From the cell containing the given text, extract its center point as (X, Y) coordinate. 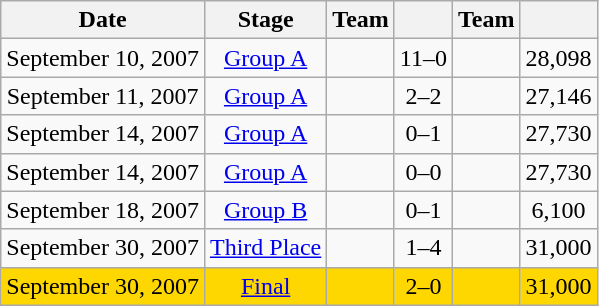
Third Place (265, 248)
1–4 (423, 248)
2–2 (423, 96)
27,146 (558, 96)
6,100 (558, 210)
Final (265, 286)
28,098 (558, 58)
11–0 (423, 58)
Date (103, 20)
September 11, 2007 (103, 96)
2–0 (423, 286)
Stage (265, 20)
September 10, 2007 (103, 58)
0–0 (423, 172)
Group B (265, 210)
September 18, 2007 (103, 210)
